Pinpoint the cell where the given text exists, returning its (X, Y) midpoint coordinate. 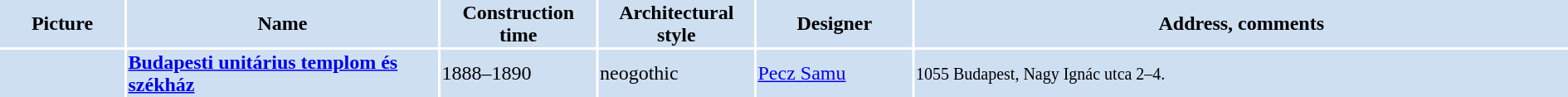
Pecz Samu (835, 73)
1888–1890 (519, 73)
Construction time (519, 23)
Address, comments (1241, 23)
neogothic (677, 73)
Designer (835, 23)
Budapesti unitárius templom és székház (282, 73)
Name (282, 23)
Picture (62, 23)
1055 Budapest, Nagy Ignác utca 2–4. (1241, 73)
Architectural style (677, 23)
